For the text-containing cell, return its midpoint in (X, Y) coordinate format. 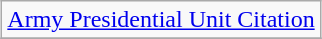
Army Presidential Unit Citation (161, 20)
